Locate the cell with the specified text and output its [X, Y] center coordinate. 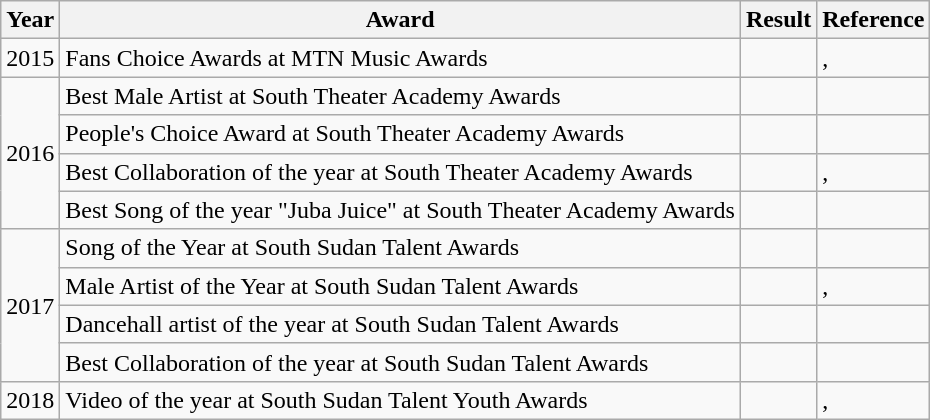
Best Song of the year "Juba Juice" at South Theater Academy Awards [400, 210]
People's Choice Award at South Theater Academy Awards [400, 134]
Song of the Year at South Sudan Talent Awards [400, 248]
Male Artist of the Year at South Sudan Talent Awards [400, 286]
Best Collaboration of the year at South Theater Academy Awards [400, 172]
2016 [30, 153]
Award [400, 20]
2015 [30, 58]
2018 [30, 400]
Fans Choice Awards at MTN Music Awards [400, 58]
Video of the year at South Sudan Talent Youth Awards [400, 400]
Dancehall artist of the year at South Sudan Talent Awards [400, 324]
Best Collaboration of the year at South Sudan Talent Awards [400, 362]
Reference [874, 20]
Best Male Artist at South Theater Academy Awards [400, 96]
Year [30, 20]
2017 [30, 305]
Result [778, 20]
